Provide the [x, y] coordinate of the cell's center where the given text is located.  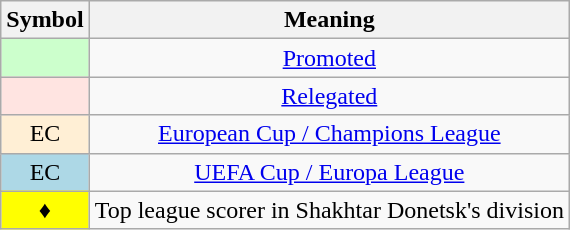
Promoted [329, 58]
European Cup / Champions League [329, 134]
Meaning [329, 20]
UEFA Cup / Europa League [329, 172]
Relegated [329, 96]
Top league scorer in Shakhtar Donetsk's division [329, 210]
♦ [45, 210]
Symbol [45, 20]
